Pinpoint the cell where the given text exists, returning its [X, Y] midpoint coordinate. 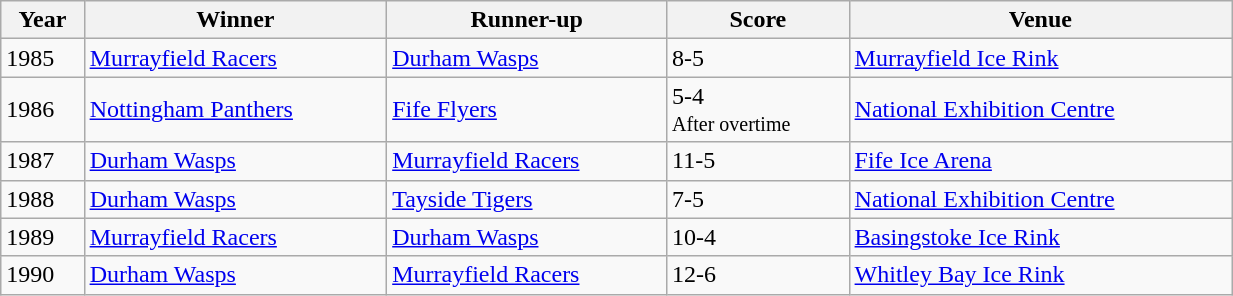
Fife Flyers [527, 110]
Year [42, 20]
Basingstoke Ice Rink [1040, 237]
Winner [236, 20]
Runner-up [527, 20]
Tayside Tigers [527, 199]
1990 [42, 275]
5-4After overtime [758, 110]
10-4 [758, 237]
11-5 [758, 161]
Nottingham Panthers [236, 110]
Score [758, 20]
Venue [1040, 20]
8-5 [758, 58]
1987 [42, 161]
1989 [42, 237]
1986 [42, 110]
Fife Ice Arena [1040, 161]
1985 [42, 58]
1988 [42, 199]
Murrayfield Ice Rink [1040, 58]
12-6 [758, 275]
7-5 [758, 199]
Whitley Bay Ice Rink [1040, 275]
